Extract the (x, y) coordinate from the center of the cell holding the provided text.  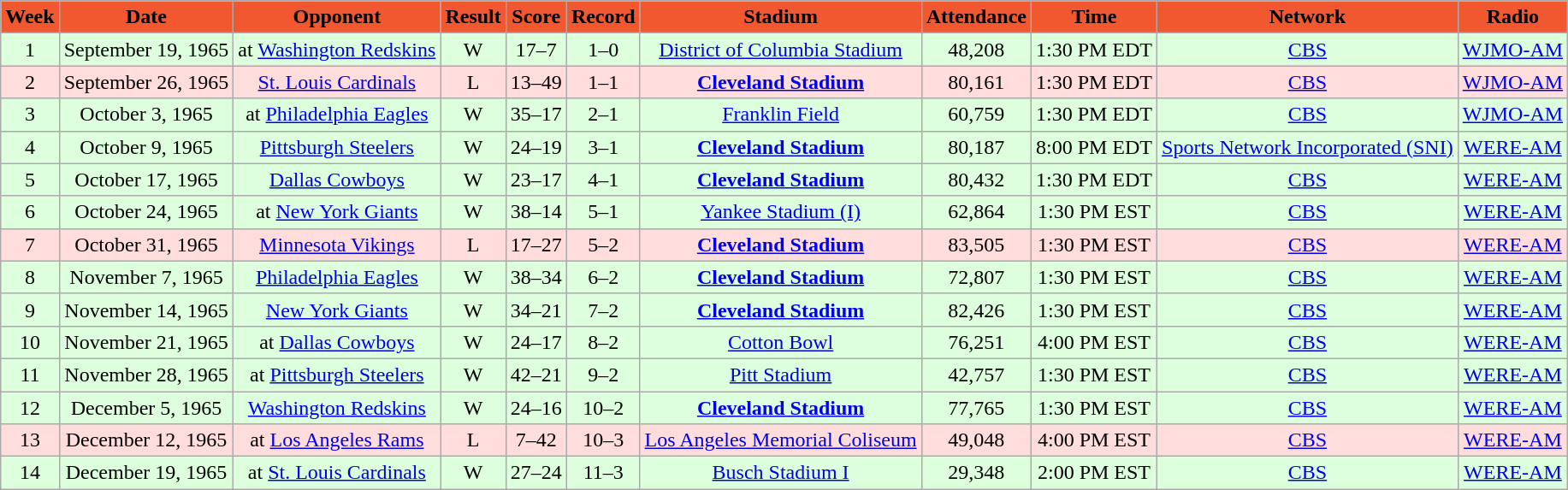
76,251 (976, 342)
34–21 (535, 310)
12 (30, 408)
80,187 (976, 147)
Pittsburgh Steelers (337, 147)
Radio (1512, 17)
24–19 (535, 147)
Philadelphia Eagles (337, 277)
Opponent (337, 17)
St. Louis Cardinals (337, 82)
14 (30, 473)
72,807 (976, 277)
49,048 (976, 440)
5 (30, 180)
3–1 (603, 147)
62,864 (976, 212)
7 (30, 245)
Sports Network Incorporated (SNI) (1308, 147)
Time (1093, 17)
13–49 (535, 82)
17–7 (535, 50)
at Philadelphia Eagles (337, 115)
35–17 (535, 115)
November 7, 1965 (146, 277)
42–21 (535, 375)
82,426 (976, 310)
10 (30, 342)
October 17, 1965 (146, 180)
Date (146, 17)
October 31, 1965 (146, 245)
2 (30, 82)
80,432 (976, 180)
5–2 (603, 245)
Result (473, 17)
November 21, 1965 (146, 342)
1–1 (603, 82)
9–2 (603, 375)
November 14, 1965 (146, 310)
Washington Redskins (337, 408)
7–42 (535, 440)
38–14 (535, 212)
27–24 (535, 473)
October 9, 1965 (146, 147)
4–1 (603, 180)
11–3 (603, 473)
1 (30, 50)
Pitt Stadium (780, 375)
3 (30, 115)
48,208 (976, 50)
December 12, 1965 (146, 440)
September 19, 1965 (146, 50)
New York Giants (337, 310)
6–2 (603, 277)
October 3, 1965 (146, 115)
October 24, 1965 (146, 212)
8–2 (603, 342)
13 (30, 440)
Network (1308, 17)
Cotton Bowl (780, 342)
November 28, 1965 (146, 375)
at Dallas Cowboys (337, 342)
at Pittsburgh Steelers (337, 375)
77,765 (976, 408)
Yankee Stadium (I) (780, 212)
Dallas Cowboys (337, 180)
10–2 (603, 408)
23–17 (535, 180)
2–1 (603, 115)
4 (30, 147)
at St. Louis Cardinals (337, 473)
6 (30, 212)
Busch Stadium I (780, 473)
5–1 (603, 212)
Los Angeles Memorial Coliseum (780, 440)
83,505 (976, 245)
District of Columbia Stadium (780, 50)
Minnesota Vikings (337, 245)
at New York Giants (337, 212)
8 (30, 277)
7–2 (603, 310)
8:00 PM EDT (1093, 147)
10–3 (603, 440)
11 (30, 375)
17–27 (535, 245)
60,759 (976, 115)
Week (30, 17)
Record (603, 17)
24–16 (535, 408)
2:00 PM EST (1093, 473)
24–17 (535, 342)
1–0 (603, 50)
Franklin Field (780, 115)
at Washington Redskins (337, 50)
29,348 (976, 473)
December 19, 1965 (146, 473)
at Los Angeles Rams (337, 440)
9 (30, 310)
80,161 (976, 82)
September 26, 1965 (146, 82)
42,757 (976, 375)
Score (535, 17)
Stadium (780, 17)
Attendance (976, 17)
December 5, 1965 (146, 408)
38–34 (535, 277)
